Locate the cell with the specified text and output its (X, Y) center coordinate. 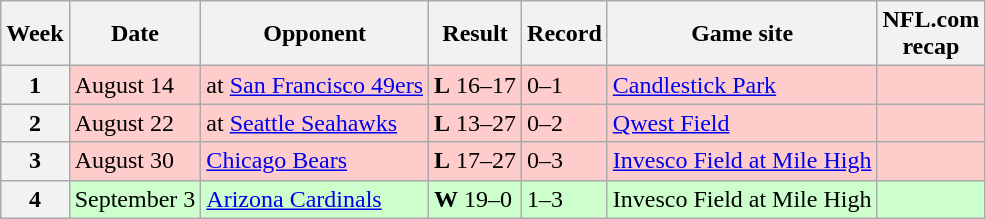
Qwest Field (742, 123)
Game site (742, 34)
Result (476, 34)
Date (135, 34)
Arizona Cardinals (315, 199)
0–1 (565, 85)
L 13–27 (476, 123)
at San Francisco 49ers (315, 85)
0–2 (565, 123)
4 (35, 199)
August 14 (135, 85)
1–3 (565, 199)
Record (565, 34)
August 22 (135, 123)
0–3 (565, 161)
Opponent (315, 34)
Week (35, 34)
L 16–17 (476, 85)
1 (35, 85)
2 (35, 123)
Chicago Bears (315, 161)
at Seattle Seahawks (315, 123)
3 (35, 161)
W 19–0 (476, 199)
NFL.comrecap (931, 34)
Candlestick Park (742, 85)
August 30 (135, 161)
September 3 (135, 199)
L 17–27 (476, 161)
